Return [x, y] of the center of cell containing provided text 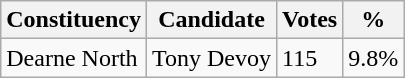
115 [310, 58]
% [374, 20]
Constituency [74, 20]
Votes [310, 20]
Candidate [211, 20]
9.8% [374, 58]
Tony Devoy [211, 58]
Dearne North [74, 58]
